Return the [X, Y] coordinate for the center point of the cell that contains the specified text.  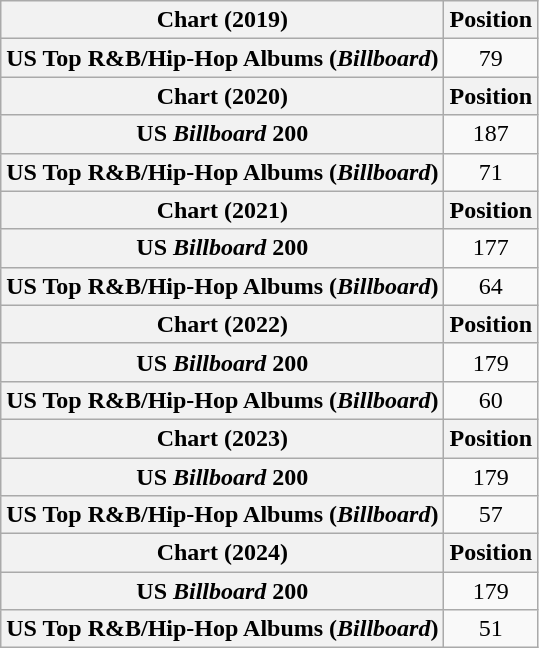
79 [491, 58]
Chart (2020) [222, 96]
177 [491, 248]
64 [491, 286]
57 [491, 515]
60 [491, 400]
Chart (2023) [222, 438]
Chart (2024) [222, 553]
187 [491, 134]
Chart (2022) [222, 324]
Chart (2019) [222, 20]
51 [491, 629]
Chart (2021) [222, 210]
71 [491, 172]
